Return (x, y) of the center of cell containing provided text 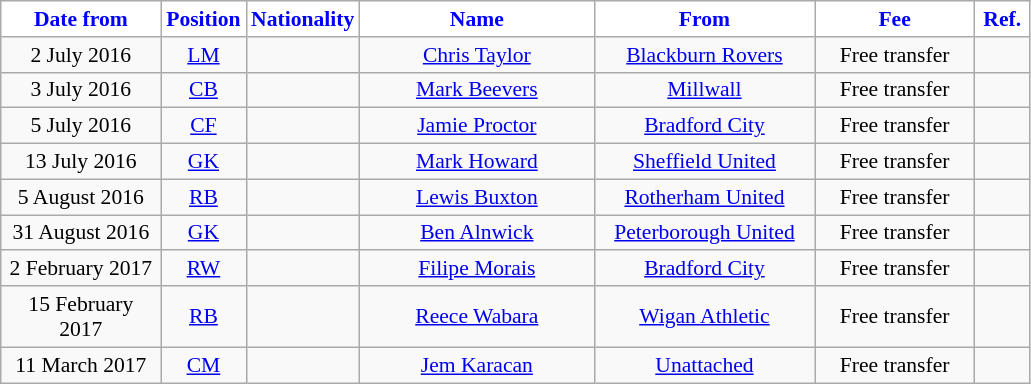
RW (204, 269)
Rotherham United (704, 197)
Blackburn Rovers (704, 55)
Position (204, 19)
13 July 2016 (81, 162)
Date from (81, 19)
Peterborough United (704, 233)
From (704, 19)
Filipe Morais (476, 269)
Name (476, 19)
CM (204, 365)
Lewis Buxton (476, 197)
2 February 2017 (81, 269)
Reece Wabara (476, 316)
Unattached (704, 365)
2 July 2016 (81, 55)
Ref. (1002, 19)
CF (204, 126)
Ben Alnwick (476, 233)
Jem Karacan (476, 365)
Millwall (704, 90)
Mark Howard (476, 162)
LM (204, 55)
3 July 2016 (81, 90)
Mark Beevers (476, 90)
5 July 2016 (81, 126)
11 March 2017 (81, 365)
Jamie Proctor (476, 126)
Chris Taylor (476, 55)
15 February 2017 (81, 316)
5 August 2016 (81, 197)
Fee (895, 19)
Nationality (302, 19)
Wigan Athletic (704, 316)
31 August 2016 (81, 233)
Sheffield United (704, 162)
CB (204, 90)
